Pinpoint the cell where the given text exists, returning its [x, y] midpoint coordinate. 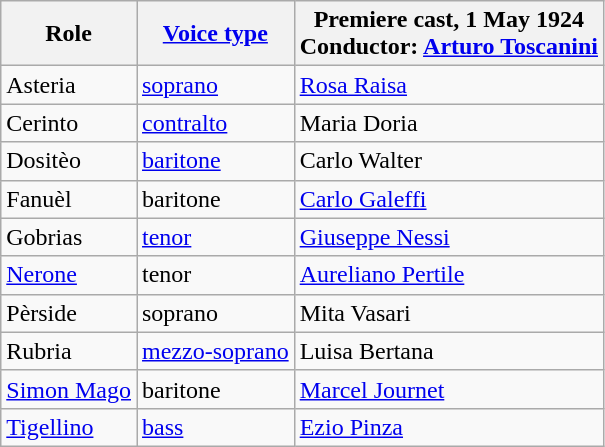
Carlo Galeffi [448, 199]
Mita Vasari [448, 313]
Aureliano Pertile [448, 275]
Fanuèl [69, 199]
bass [215, 427]
Nerone [69, 275]
contralto [215, 123]
Luisa Bertana [448, 351]
Tigellino [69, 427]
Role [69, 34]
Maria Doria [448, 123]
Pèrside [69, 313]
Cerinto [69, 123]
Voice type [215, 34]
Simon Mago [69, 389]
Ezio Pinza [448, 427]
mezzo-soprano [215, 351]
Gobrias [69, 237]
Carlo Walter [448, 161]
Rosa Raisa [448, 85]
Asteria [69, 85]
Premiere cast, 1 May 1924Conductor: Arturo Toscanini [448, 34]
Rubria [69, 351]
Marcel Journet [448, 389]
Giuseppe Nessi [448, 237]
Dositèo [69, 161]
